Search for the cell housing the specified text and yield its [x, y] center coordinate. 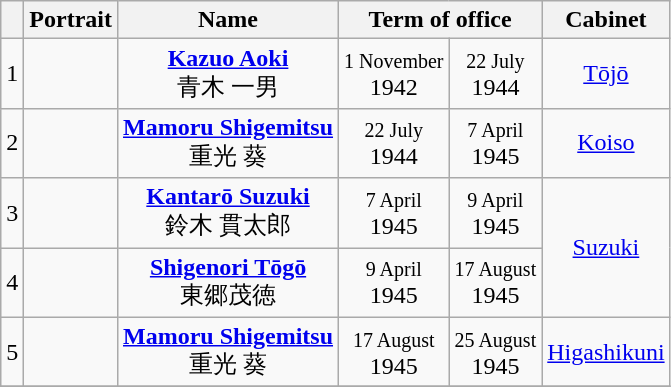
1 November1942 [394, 74]
Suzuki [606, 248]
Portrait [71, 20]
Tōjō [606, 74]
Kantarō Suzuki鈴木 貫太郎 [228, 213]
Name [228, 20]
Cabinet [606, 20]
Term of office [440, 20]
5 [12, 352]
3 [12, 213]
Higashikuni [606, 352]
2 [12, 143]
Shigenori Tōgō東郷茂徳 [228, 283]
Kazuo Aoki青木 一男 [228, 74]
25 August1945 [496, 352]
4 [12, 283]
Koiso [606, 143]
1 [12, 74]
